Output the [x, y] coordinate of the center of the cell containing the given text.  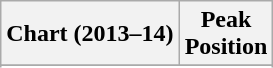
Chart (2013–14) [90, 34]
PeakPosition [226, 34]
